Pinpoint the cell where the given text exists, returning its (X, Y) midpoint coordinate. 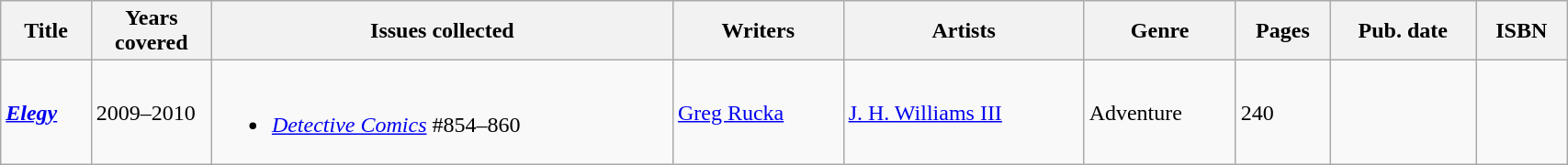
Pub. date (1404, 31)
Years covered (151, 31)
2009–2010 (151, 112)
ISBN (1521, 31)
Writers (758, 31)
Detective Comics #854–860 (442, 112)
Artists (964, 31)
Pages (1282, 31)
Greg Rucka (758, 112)
Genre (1159, 31)
Adventure (1159, 112)
J. H. Williams III (964, 112)
240 (1282, 112)
Issues collected (442, 31)
Elegy (46, 112)
Title (46, 31)
